Locate the cell with the specified text and output its [X, Y] center coordinate. 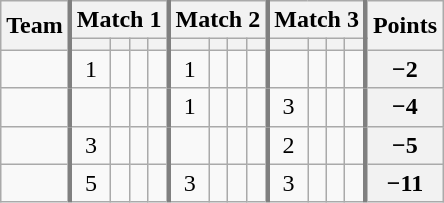
Team [36, 26]
−11 [404, 183]
Points [404, 26]
Match 3 [316, 20]
−2 [404, 69]
−4 [404, 107]
−5 [404, 145]
Match 2 [218, 20]
Match 1 [120, 20]
5 [90, 183]
2 [288, 145]
